Extract the [X, Y] coordinate from the center of the cell holding the provided text.  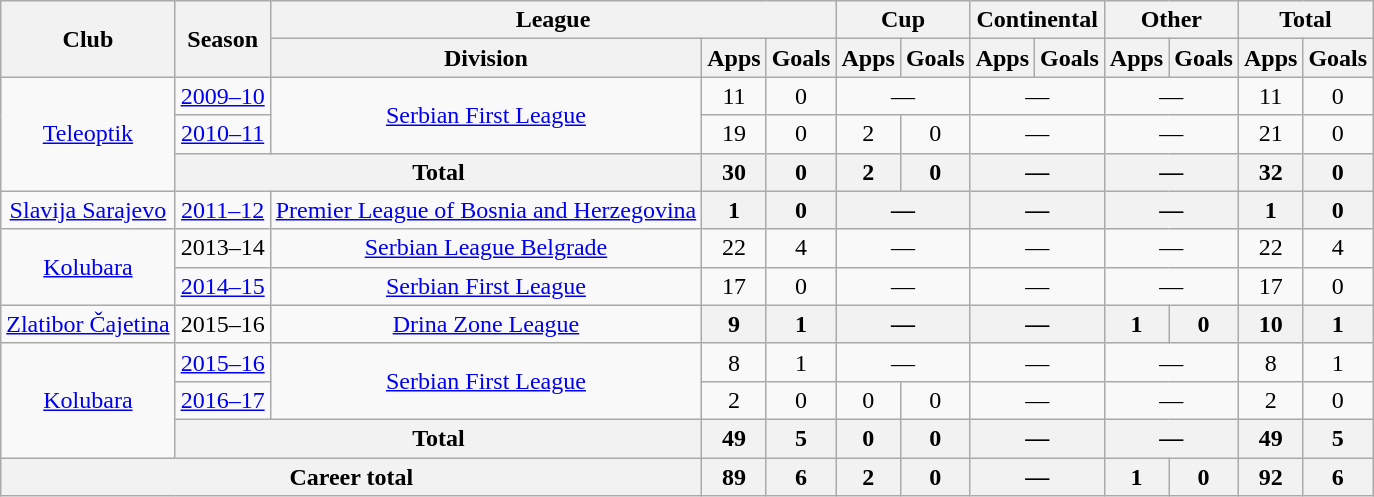
Career total [352, 477]
Drina Zone League [486, 324]
Other [1171, 20]
Zlatibor Čajetina [88, 324]
21 [1270, 134]
Continental [1037, 20]
19 [734, 134]
2016–17 [222, 400]
10 [1270, 324]
Division [486, 58]
2010–11 [222, 134]
89 [734, 477]
Club [88, 39]
2013–14 [222, 248]
2014–15 [222, 286]
Serbian League Belgrade [486, 248]
Premier League of Bosnia and Herzegovina [486, 210]
Teleoptik [88, 134]
30 [734, 172]
92 [1270, 477]
Season [222, 39]
League [553, 20]
2011–12 [222, 210]
Cup [903, 20]
9 [734, 324]
Slavija Sarajevo [88, 210]
2009–10 [222, 96]
32 [1270, 172]
